Locate the cell with the specified text and output its [X, Y] center coordinate. 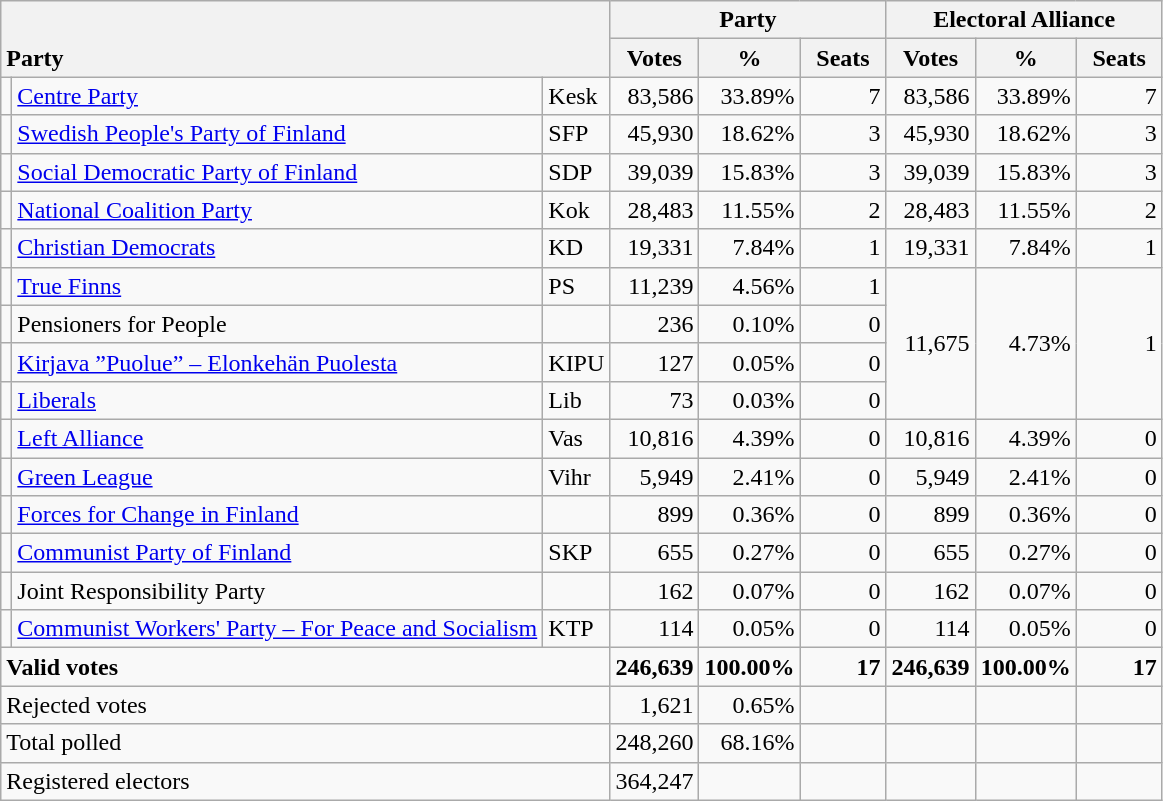
Lib [576, 400]
Liberals [278, 400]
Left Alliance [278, 438]
1,621 [654, 705]
Pensioners for People [278, 324]
KIPU [576, 362]
Kesk [576, 96]
True Finns [278, 286]
Electoral Alliance [1024, 20]
Centre Party [278, 96]
Kok [576, 210]
Vihr [576, 477]
11,239 [654, 286]
68.16% [750, 743]
364,247 [654, 781]
National Coalition Party [278, 210]
KTP [576, 629]
Total polled [306, 743]
4.73% [1026, 343]
Joint Responsibility Party [278, 591]
4.56% [750, 286]
248,260 [654, 743]
PS [576, 286]
11,675 [930, 343]
73 [654, 400]
0.03% [750, 400]
236 [654, 324]
Christian Democrats [278, 248]
Vas [576, 438]
SKP [576, 553]
SFP [576, 134]
127 [654, 362]
Registered electors [306, 781]
0.65% [750, 705]
Communist Party of Finland [278, 553]
Rejected votes [306, 705]
Swedish People's Party of Finland [278, 134]
SDP [576, 172]
Communist Workers' Party – For Peace and Socialism [278, 629]
Forces for Change in Finland [278, 515]
Kirjava ”Puolue” – Elonkehän Puolesta [278, 362]
Green League [278, 477]
KD [576, 248]
Valid votes [306, 667]
Social Democratic Party of Finland [278, 172]
0.10% [750, 324]
